Pinpoint the cell where the given text exists, returning its [X, Y] midpoint coordinate. 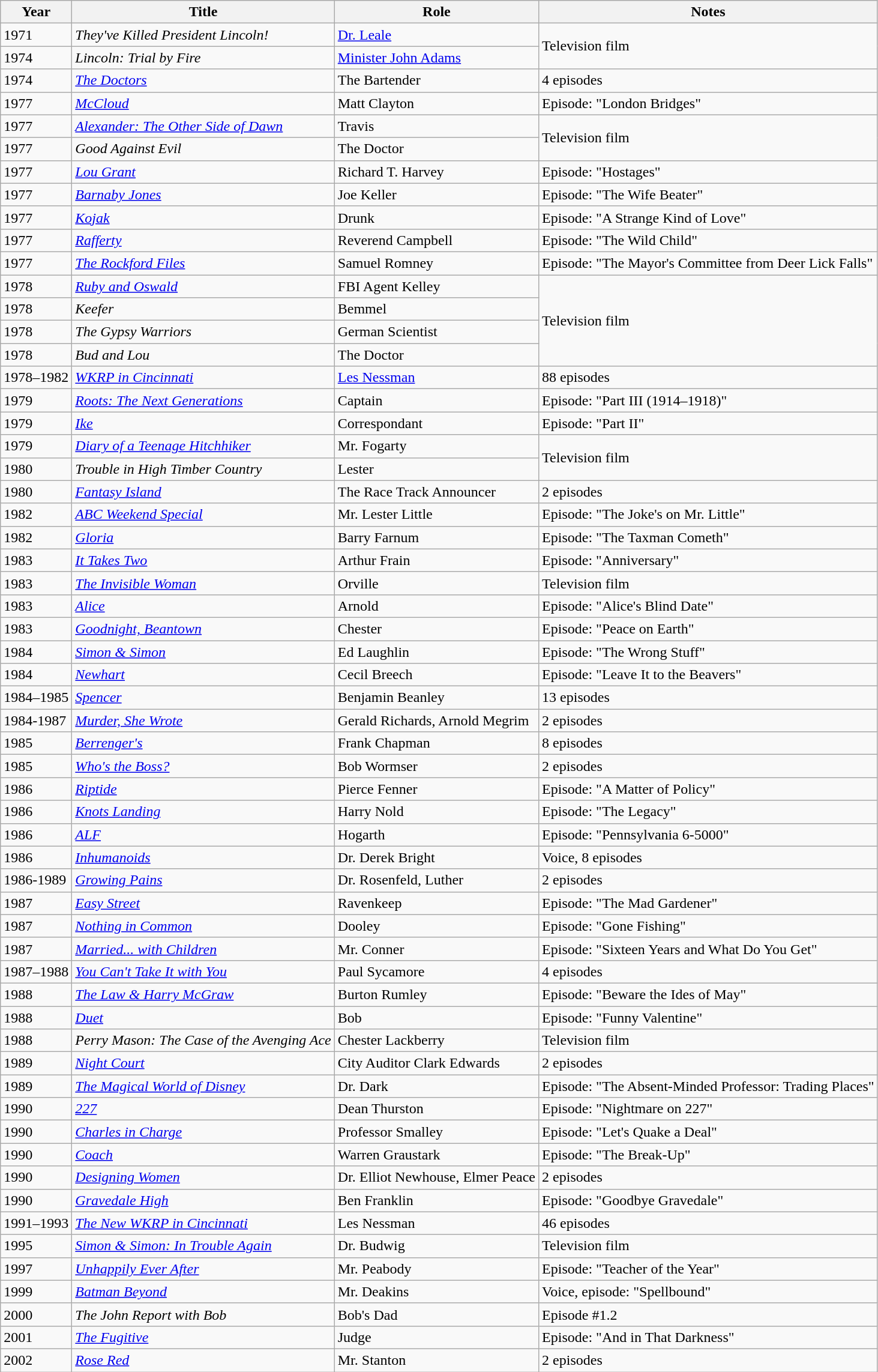
Bob Wormser [436, 766]
Knots Landing [203, 812]
They've Killed President Lincoln! [203, 35]
Episode: "Hostages" [708, 172]
8 episodes [708, 743]
Episode: "The Joke's on Mr. Little" [708, 515]
Murder, She Wrote [203, 721]
Captain [436, 400]
Joe Keller [436, 195]
Warren Graustark [436, 1155]
Episode: "Alice's Blind Date" [708, 606]
The New WKRP in Cincinnati [203, 1223]
Ed Laughlin [436, 651]
Richard T. Harvey [436, 172]
Drunk [436, 217]
Harry Nold [436, 812]
WKRP in Cincinnati [203, 378]
The Gypsy Warriors [203, 332]
Episode: "The Wife Beater" [708, 195]
Episode #1.2 [708, 1314]
Duet [203, 1018]
Ben Franklin [436, 1200]
Travis [436, 126]
Bob's Dad [436, 1314]
Bob [436, 1018]
Nothing in Common [203, 926]
Episode: "The Wrong Stuff" [708, 651]
Episode: "The Wild Child" [708, 240]
Coach [203, 1155]
ALF [203, 835]
Episode: "The Mayor's Committee from Deer Lick Falls" [708, 263]
Diary of a Teenage Hitchhiker [203, 446]
It Takes Two [203, 560]
Episode: "Anniversary" [708, 560]
Episode: "Nightmare on 227" [708, 1109]
The Bartender [436, 80]
227 [203, 1109]
Title [203, 12]
Notes [708, 12]
Episode: "A Strange Kind of Love" [708, 217]
Charles in Charge [203, 1132]
Episode: "Part II" [708, 423]
Gravedale High [203, 1200]
1984-1987 [36, 721]
Dr. Dark [436, 1086]
Benjamin Beanley [436, 698]
1995 [36, 1246]
88 episodes [708, 378]
Episode: "The Legacy" [708, 812]
Easy Street [203, 903]
Episode: "Funny Valentine" [708, 1018]
Judge [436, 1337]
Ravenkeep [436, 903]
Rafferty [203, 240]
Episode: "Goodbye Gravedale" [708, 1200]
Chester Lackberry [436, 1041]
Chester [436, 629]
Night Court [203, 1063]
Episode: "Pennsylvania 6-5000" [708, 835]
Episode: "And in That Darkness" [708, 1337]
Simon & Simon [203, 651]
Dr. Rosenfeld, Luther [436, 880]
Frank Chapman [436, 743]
Minister John Adams [436, 58]
Samuel Romney [436, 263]
Mr. Fogarty [436, 446]
Arthur Frain [436, 560]
Dr. Budwig [436, 1246]
Voice, 8 episodes [708, 857]
Designing Women [203, 1177]
Newhart [203, 675]
Rose Red [203, 1360]
Burton Rumley [436, 994]
2001 [36, 1337]
Fantasy Island [203, 492]
Mr. Conner [436, 949]
Bemmel [436, 309]
Reverend Campbell [436, 240]
Spencer [203, 698]
Kojak [203, 217]
The Magical World of Disney [203, 1086]
Perry Mason: The Case of the Avenging Ace [203, 1041]
Inhumanoids [203, 857]
Episode: "A Matter of Policy" [708, 789]
Arnold [436, 606]
Dooley [436, 926]
Voice, episode: "Spellbound" [708, 1292]
Role [436, 12]
1997 [36, 1269]
Hogarth [436, 835]
2000 [36, 1314]
Growing Pains [203, 880]
The Doctors [203, 80]
Simon & Simon: In Trouble Again [203, 1246]
Episode: "London Bridges" [708, 103]
Episode: "Gone Fishing" [708, 926]
Lester [436, 469]
Alice [203, 606]
46 episodes [708, 1223]
1991–1993 [36, 1223]
Bud and Lou [203, 355]
Unhappily Ever After [203, 1269]
You Can't Take It with You [203, 972]
Professor Smalley [436, 1132]
Gloria [203, 537]
Who's the Boss? [203, 766]
Barry Farnum [436, 537]
Pierce Fenner [436, 789]
City Auditor Clark Edwards [436, 1063]
Correspondant [436, 423]
Matt Clayton [436, 103]
Episode: "Part III (1914–1918)" [708, 400]
Episode: "The Break-Up" [708, 1155]
Dr. Derek Bright [436, 857]
Episode: "Peace on Earth" [708, 629]
Episode: "Leave It to the Beavers" [708, 675]
Roots: The Next Generations [203, 400]
Gerald Richards, Arnold Megrim [436, 721]
The John Report with Bob [203, 1314]
Episode: "The Absent-Minded Professor: Trading Places" [708, 1086]
Episode: "Let's Quake a Deal" [708, 1132]
Riptide [203, 789]
Episode: "The Taxman Cometh" [708, 537]
Orville [436, 583]
The Fugitive [203, 1337]
Alexander: The Other Side of Dawn [203, 126]
Lou Grant [203, 172]
Episode: "Teacher of the Year" [708, 1269]
Episode: "The Mad Gardener" [708, 903]
Mr. Deakins [436, 1292]
Berrenger's [203, 743]
2002 [36, 1360]
Year [36, 12]
Ike [203, 423]
Mr. Lester Little [436, 515]
Cecil Breech [436, 675]
Trouble in High Timber Country [203, 469]
McCloud [203, 103]
Good Against Evil [203, 149]
Episode: "Sixteen Years and What Do You Get" [708, 949]
Episode: "Beware the Ides of May" [708, 994]
ABC Weekend Special [203, 515]
FBI Agent Kelley [436, 286]
1986-1989 [36, 880]
The Invisible Woman [203, 583]
Dean Thurston [436, 1109]
The Race Track Announcer [436, 492]
Batman Beyond [203, 1292]
1987–1988 [36, 972]
Paul Sycamore [436, 972]
1978–1982 [36, 378]
Mr. Stanton [436, 1360]
Dr. Elliot Newhouse, Elmer Peace [436, 1177]
Ruby and Oswald [203, 286]
Goodnight, Beantown [203, 629]
Mr. Peabody [436, 1269]
13 episodes [708, 698]
Dr. Leale [436, 35]
Lincoln: Trial by Fire [203, 58]
1984–1985 [36, 698]
The Law & Harry McGraw [203, 994]
1971 [36, 35]
German Scientist [436, 332]
Keefer [203, 309]
1999 [36, 1292]
The Rockford Files [203, 263]
Married... with Children [203, 949]
Barnaby Jones [203, 195]
